Return [X, Y] of the center of cell containing provided text 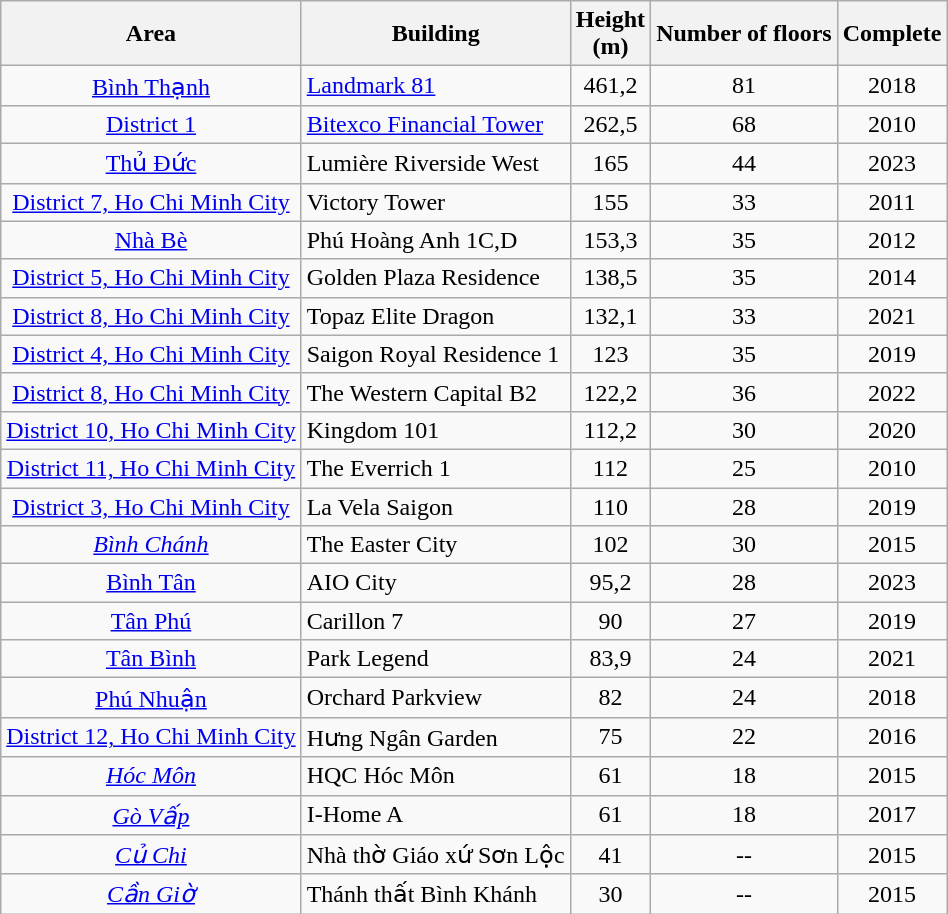
Tân Bình [151, 659]
25 [744, 468]
District 10, Ho Chi Minh City [151, 430]
2012 [892, 240]
Bình Chánh [151, 545]
Orchard Parkview [436, 698]
The Western Capital B2 [436, 392]
Bitexco Financial Tower [436, 124]
44 [744, 163]
27 [744, 621]
41 [610, 855]
La Vela Saigon [436, 507]
District 4, Ho Chi Minh City [151, 354]
Park Legend [436, 659]
Topaz Elite Dragon [436, 316]
Nhà thờ Giáo xứ Sơn Lộc [436, 855]
Thủ Đức [151, 163]
District 12, Ho Chi Minh City [151, 737]
Victory Tower [436, 202]
75 [610, 737]
Building [436, 34]
2022 [892, 392]
112,2 [610, 430]
Phú Nhuận [151, 698]
2020 [892, 430]
22 [744, 737]
Tân Phú [151, 621]
102 [610, 545]
Kingdom 101 [436, 430]
Number of floors [744, 34]
Lumière Riverside West [436, 163]
110 [610, 507]
Bình Tân [151, 583]
Củ Chi [151, 855]
The Everrich 1 [436, 468]
2016 [892, 737]
Gò Vấp [151, 815]
Hóc Môn [151, 776]
2017 [892, 815]
36 [744, 392]
123 [610, 354]
Area [151, 34]
138,5 [610, 278]
112 [610, 468]
461,2 [610, 86]
82 [610, 698]
Golden Plaza Residence [436, 278]
155 [610, 202]
Thánh thất Bình Khánh [436, 894]
Bình Thạnh [151, 86]
83,9 [610, 659]
Carillon 7 [436, 621]
District 11, Ho Chi Minh City [151, 468]
AIO City [436, 583]
81 [744, 86]
District 3, Ho Chi Minh City [151, 507]
District 5, Ho Chi Minh City [151, 278]
90 [610, 621]
Height(m) [610, 34]
Saigon Royal Residence 1 [436, 354]
Complete [892, 34]
153,3 [610, 240]
Phú Hoàng Anh 1C,D [436, 240]
122,2 [610, 392]
Cần Giờ [151, 894]
I-Home A [436, 815]
2011 [892, 202]
132,1 [610, 316]
262,5 [610, 124]
Landmark 81 [436, 86]
2014 [892, 278]
95,2 [610, 583]
Nhà Bè [151, 240]
Hưng Ngân Garden [436, 737]
District 1 [151, 124]
District 7, Ho Chi Minh City [151, 202]
68 [744, 124]
165 [610, 163]
HQC Hóc Môn [436, 776]
The Easter City [436, 545]
